Provide the [x, y] coordinate of the cell's center where the given text is located.  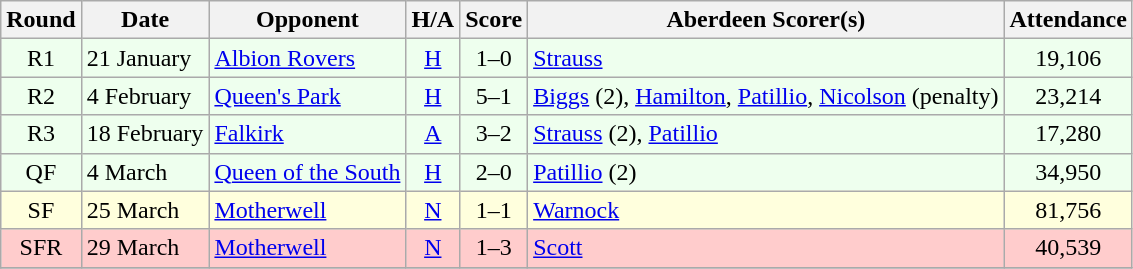
A [433, 134]
Queen of the South [308, 172]
1–3 [494, 248]
5–1 [494, 96]
Albion Rovers [308, 58]
Warnock [766, 210]
Score [494, 20]
21 January [145, 58]
40,539 [1068, 248]
Patillio (2) [766, 172]
SFR [41, 248]
Scott [766, 248]
23,214 [1068, 96]
Strauss [766, 58]
4 February [145, 96]
H/A [433, 20]
R3 [41, 134]
19,106 [1068, 58]
SF [41, 210]
17,280 [1068, 134]
34,950 [1068, 172]
Biggs (2), Hamilton, Patillio, Nicolson (penalty) [766, 96]
Strauss (2), Patillio [766, 134]
R1 [41, 58]
Queen's Park [308, 96]
Aberdeen Scorer(s) [766, 20]
QF [41, 172]
81,756 [1068, 210]
Round [41, 20]
1–0 [494, 58]
Attendance [1068, 20]
29 March [145, 248]
Opponent [308, 20]
Date [145, 20]
Falkirk [308, 134]
1–1 [494, 210]
2–0 [494, 172]
R2 [41, 96]
4 March [145, 172]
18 February [145, 134]
3–2 [494, 134]
25 March [145, 210]
